Extract the [x, y] coordinate from the center of the cell holding the provided text.  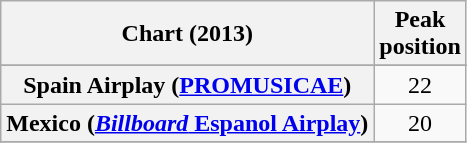
22 [420, 85]
Chart (2013) [188, 34]
Mexico (Billboard Espanol Airplay) [188, 123]
20 [420, 123]
Peakposition [420, 34]
Spain Airplay (PROMUSICAE) [188, 85]
